Return [X, Y] of the center of cell containing provided text 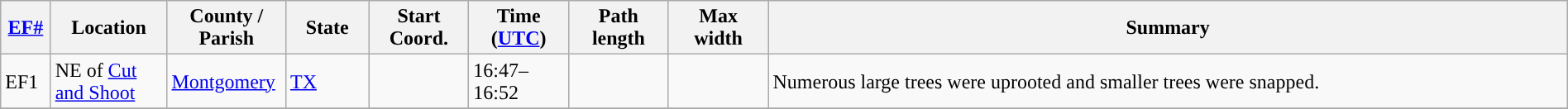
Numerous large trees were uprooted and smaller trees were snapped. [1168, 81]
Summary [1168, 28]
Start Coord. [418, 28]
TX [327, 81]
Max width [718, 28]
State [327, 28]
Montgomery [227, 81]
EF1 [26, 81]
16:47–16:52 [519, 81]
Location [109, 28]
NE of Cut and Shoot [109, 81]
Path length [619, 28]
Time (UTC) [519, 28]
County / Parish [227, 28]
EF# [26, 28]
